Detect which cell encompasses the target text, then output its (X, Y) center coordinate. 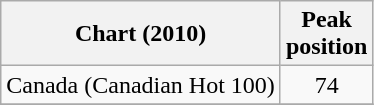
Chart (2010) (141, 34)
74 (326, 85)
Peakposition (326, 34)
Canada (Canadian Hot 100) (141, 85)
